For the text-containing cell, return its midpoint in [x, y] coordinate format. 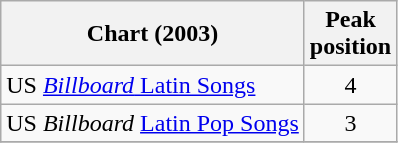
US Billboard Latin Pop Songs [153, 123]
Peakposition [350, 34]
3 [350, 123]
4 [350, 85]
US Billboard Latin Songs [153, 85]
Chart (2003) [153, 34]
